Pinpoint the cell where the given text exists, returning its [x, y] midpoint coordinate. 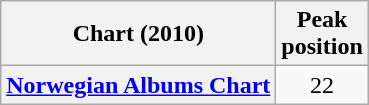
22 [322, 85]
Peakposition [322, 34]
Norwegian Albums Chart [138, 85]
Chart (2010) [138, 34]
